Locate the cell with the specified text and output its [X, Y] center coordinate. 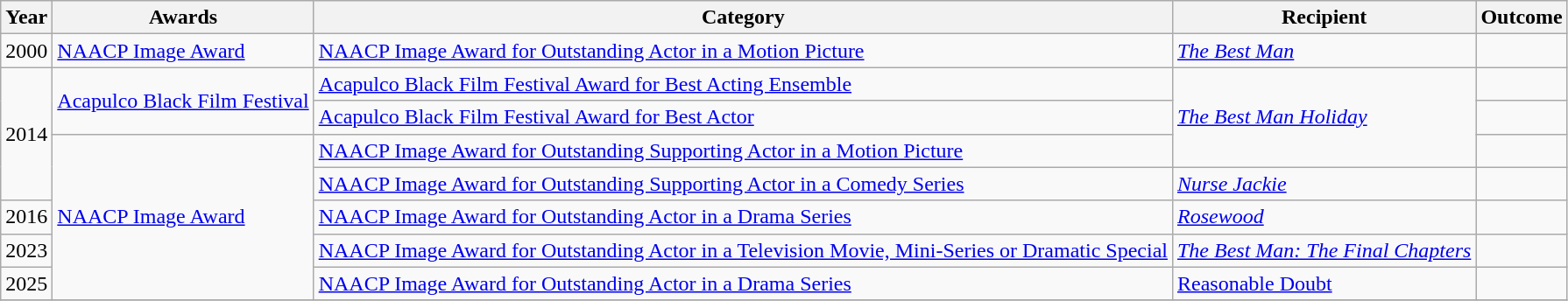
Nurse Jackie [1324, 184]
Year [26, 17]
2000 [26, 51]
NAACP Image Award for Outstanding Actor in a Television Movie, Mini-Series or Dramatic Special [743, 250]
2016 [26, 217]
Reasonable Doubt [1324, 283]
NAACP Image Award for Outstanding Actor in a Motion Picture [743, 51]
NAACP Image Award for Outstanding Supporting Actor in a Motion Picture [743, 150]
Category [743, 17]
2014 [26, 134]
Acapulco Black Film Festival [183, 101]
2023 [26, 250]
Rosewood [1324, 217]
Acapulco Black Film Festival Award for Best Acting Ensemble [743, 84]
Awards [183, 17]
NAACP Image Award for Outstanding Supporting Actor in a Comedy Series [743, 184]
Recipient [1324, 17]
2025 [26, 283]
Acapulco Black Film Festival Award for Best Actor [743, 117]
Outcome [1522, 17]
The Best Man [1324, 51]
The Best Man: The Final Chapters [1324, 250]
The Best Man Holiday [1324, 117]
